Scan for the cell matching the given text and deliver its [X, Y] coordinate at center. 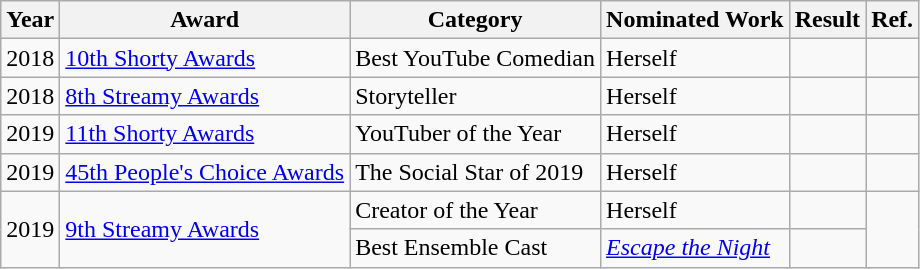
Nominated Work [696, 20]
Storyteller [476, 96]
Ref. [892, 20]
45th People's Choice Awards [205, 172]
YouTuber of the Year [476, 134]
11th Shorty Awards [205, 134]
Award [205, 20]
Year [30, 20]
9th Streamy Awards [205, 229]
The Social Star of 2019 [476, 172]
Best Ensemble Cast [476, 248]
10th Shorty Awards [205, 58]
8th Streamy Awards [205, 96]
Category [476, 20]
Best YouTube Comedian [476, 58]
Escape the Night [696, 248]
Result [827, 20]
Creator of the Year [476, 210]
